Pinpoint the cell where the given text exists, returning its (X, Y) midpoint coordinate. 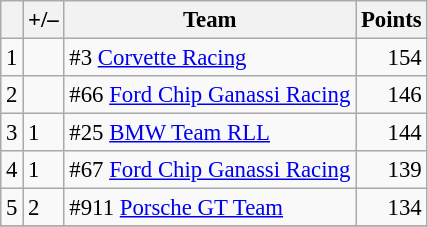
+/– (44, 20)
#67 Ford Chip Ganassi Racing (210, 170)
146 (392, 95)
#66 Ford Chip Ganassi Racing (210, 95)
5 (12, 208)
4 (12, 170)
3 (12, 133)
#911 Porsche GT Team (210, 208)
Team (210, 20)
139 (392, 170)
#25 BMW Team RLL (210, 133)
#3 Corvette Racing (210, 58)
134 (392, 208)
Points (392, 20)
144 (392, 133)
154 (392, 58)
